For the text-containing cell, return its midpoint in (x, y) coordinate format. 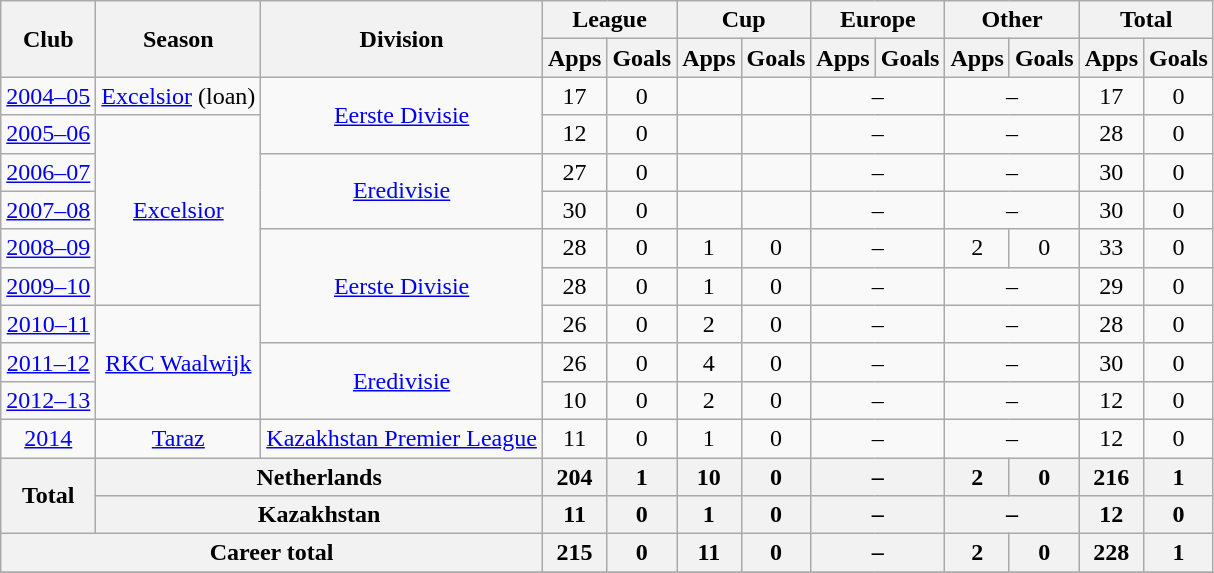
Excelsior (loan) (178, 96)
Kazakhstan (320, 515)
216 (1111, 477)
4 (709, 362)
2007–08 (48, 210)
228 (1111, 553)
2006–07 (48, 172)
2005–06 (48, 134)
29 (1111, 286)
Europe (878, 20)
215 (574, 553)
Taraz (178, 438)
2009–10 (48, 286)
2008–09 (48, 248)
Division (402, 39)
League (609, 20)
Club (48, 39)
Career total (272, 553)
2011–12 (48, 362)
2014 (48, 438)
Cup (744, 20)
2010–11 (48, 324)
2012–13 (48, 400)
33 (1111, 248)
Season (178, 39)
Excelsior (178, 210)
204 (574, 477)
2004–05 (48, 96)
Netherlands (320, 477)
27 (574, 172)
RKC Waalwijk (178, 362)
Other (1012, 20)
Kazakhstan Premier League (402, 438)
